Detect which cell encompasses the target text, then output its (x, y) center coordinate. 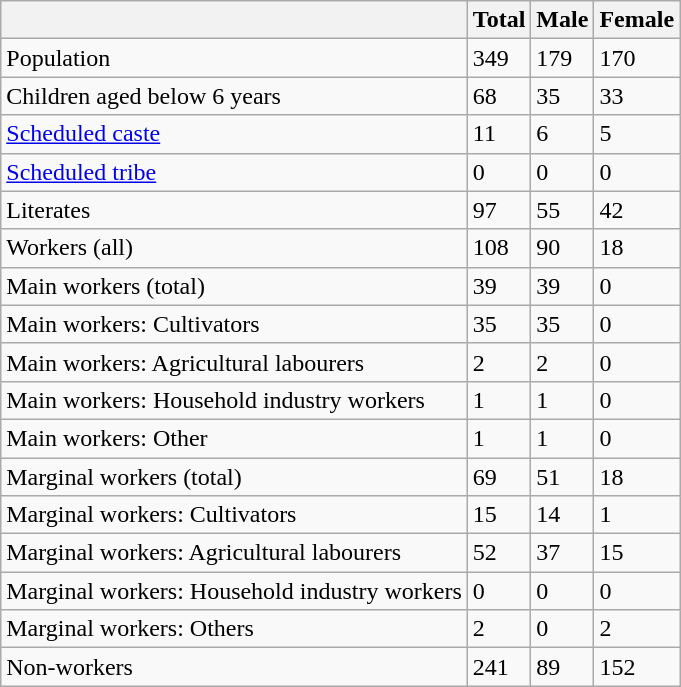
55 (562, 210)
152 (637, 667)
5 (637, 134)
170 (637, 58)
Total (499, 20)
97 (499, 210)
108 (499, 248)
Scheduled tribe (234, 172)
Marginal workers (total) (234, 477)
11 (499, 134)
241 (499, 667)
Main workers: Cultivators (234, 324)
Population (234, 58)
Female (637, 20)
Main workers (total) (234, 286)
Marginal workers: Agricultural labourers (234, 553)
68 (499, 96)
Children aged below 6 years (234, 96)
179 (562, 58)
Main workers: Other (234, 438)
Main workers: Agricultural labourers (234, 362)
89 (562, 667)
Scheduled caste (234, 134)
6 (562, 134)
Marginal workers: Cultivators (234, 515)
Main workers: Household industry workers (234, 400)
42 (637, 210)
37 (562, 553)
Male (562, 20)
52 (499, 553)
Workers (all) (234, 248)
Non-workers (234, 667)
69 (499, 477)
14 (562, 515)
Literates (234, 210)
Marginal workers: Others (234, 629)
Marginal workers: Household industry workers (234, 591)
51 (562, 477)
90 (562, 248)
33 (637, 96)
349 (499, 58)
